Find where the given text appears and provide that cell's center as (x, y) coordinate. 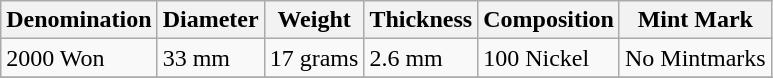
Composition (549, 20)
No Mintmarks (695, 58)
Diameter (210, 20)
Mint Mark (695, 20)
Denomination (79, 20)
2.6 mm (421, 58)
33 mm (210, 58)
Weight (314, 20)
2000 Won (79, 58)
100 Nickel (549, 58)
Thickness (421, 20)
17 grams (314, 58)
